Identify which cell holds the provided text, then report its (x, y) central coordinate. 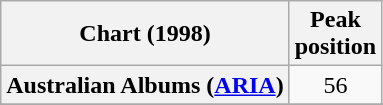
Chart (1998) (145, 34)
56 (335, 85)
Australian Albums (ARIA) (145, 85)
Peakposition (335, 34)
